Search for the cell housing the specified text and yield its [x, y] center coordinate. 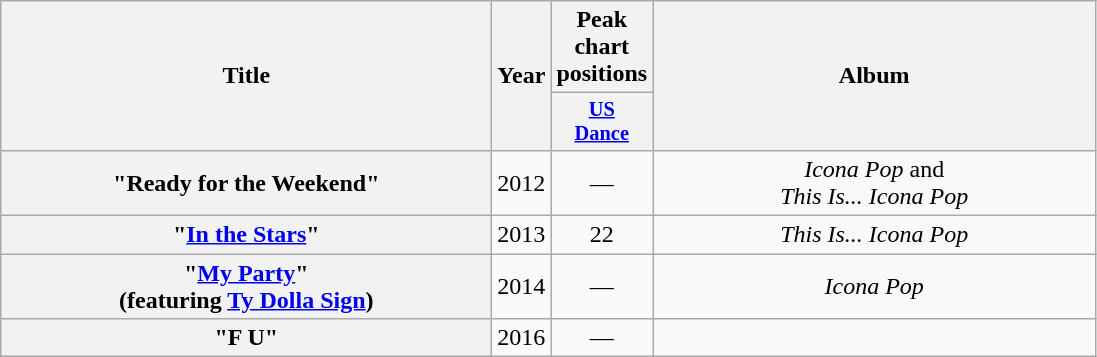
Album [874, 76]
USDance [602, 122]
22 [602, 235]
Peak chartpositions [602, 47]
"F U" [246, 338]
2013 [522, 235]
This Is... Icona Pop [874, 235]
Icona Pop [874, 286]
Year [522, 76]
"Ready for the Weekend" [246, 182]
2014 [522, 286]
Title [246, 76]
2016 [522, 338]
Icona Pop andThis Is... Icona Pop [874, 182]
"My Party"(featuring Ty Dolla Sign) [246, 286]
2012 [522, 182]
"In the Stars" [246, 235]
